Capture the cell that displays the provided text and extract its (x, y) central coordinate. 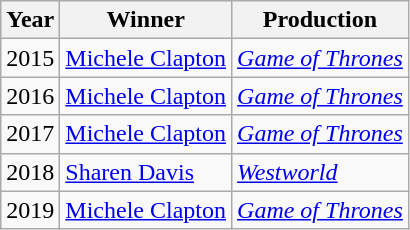
Year (30, 20)
2018 (30, 172)
Westworld (320, 172)
2019 (30, 210)
2016 (30, 96)
2015 (30, 58)
2017 (30, 134)
Sharen Davis (146, 172)
Production (320, 20)
Winner (146, 20)
